Extract the (X, Y) coordinate from the center of the cell holding the provided text.  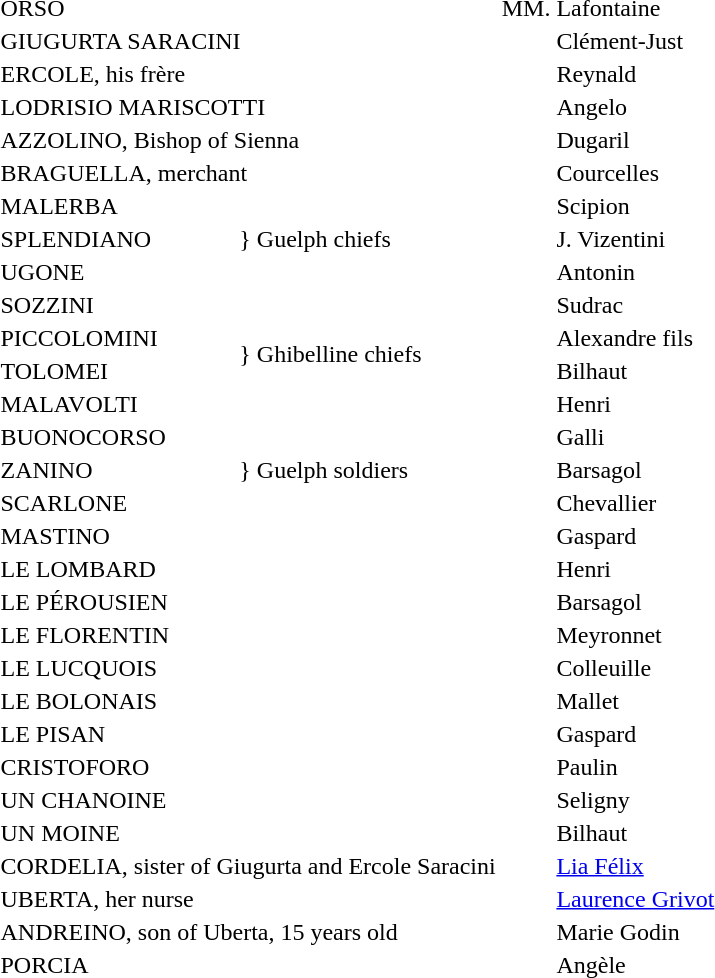
} Ghibelline chiefs (368, 354)
} Guelph soldiers (368, 470)
} Guelph chiefs (368, 239)
